Determine the [X, Y] coordinate at the center of the cell enclosing the given text.  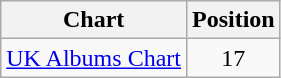
Chart [94, 20]
UK Albums Chart [94, 58]
17 [233, 58]
Position [233, 20]
